Pinpoint the cell where the given text exists, returning its [x, y] midpoint coordinate. 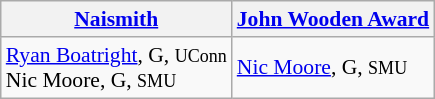
Naismith [116, 19]
Ryan Boatright, G, UConnNic Moore, G, SMU [116, 68]
Nic Moore, G, SMU [333, 68]
John Wooden Award [333, 19]
